Provide the [X, Y] coordinate of the cell's center where the given text is located.  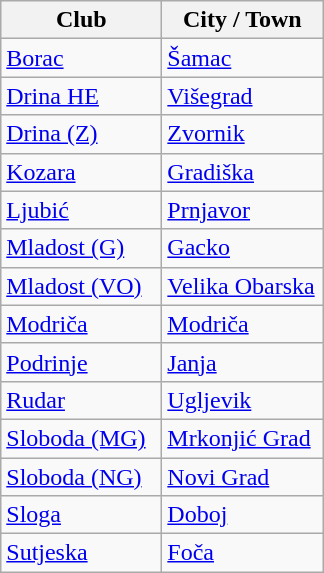
Rudar [82, 400]
Prnjavor [242, 210]
Zvornik [242, 134]
Mladost (G) [82, 248]
Sloga [82, 515]
Doboj [242, 515]
Sloboda (MG) [82, 438]
Gradiška [242, 172]
Podrinje [82, 362]
Borac [82, 58]
Drina (Z) [82, 134]
Šamac [242, 58]
Sutjeska [82, 553]
Ljubić [82, 210]
Višegrad [242, 96]
Novi Grad [242, 477]
Janja [242, 362]
Mrkonjić Grad [242, 438]
City / Town [242, 20]
Velika Obarska [242, 286]
Club [82, 20]
Drina HE [82, 96]
Foča [242, 553]
Gacko [242, 248]
Sloboda (NG) [82, 477]
Ugljevik [242, 400]
Mladost (VO) [82, 286]
Kozara [82, 172]
